Return the (X, Y) coordinate for the center point of the cell that contains the specified text.  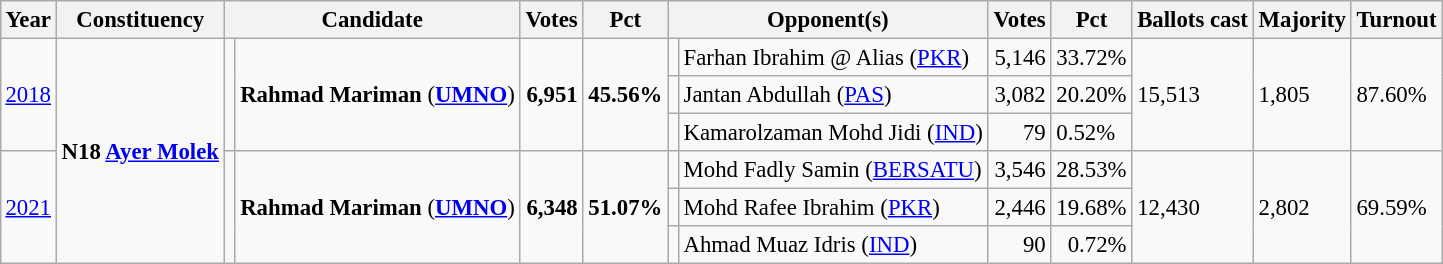
Ballots cast (1192, 20)
0.52% (1092, 133)
2021 (28, 208)
Farhan Ibrahim @ Alias (PKR) (833, 57)
Turnout (1396, 20)
28.53% (1092, 170)
Year (28, 20)
5,146 (1020, 57)
45.56% (626, 94)
Opponent(s) (828, 20)
3,546 (1020, 170)
6,348 (552, 208)
90 (1020, 245)
Majority (1302, 20)
87.60% (1396, 94)
2,802 (1302, 208)
Constituency (140, 20)
2018 (28, 94)
N18 Ayer Molek (140, 151)
Candidate (372, 20)
0.72% (1092, 245)
Mohd Rafee Ibrahim (PKR) (833, 208)
19.68% (1092, 208)
51.07% (626, 208)
1,805 (1302, 94)
12,430 (1192, 208)
20.20% (1092, 95)
Mohd Fadly Samin (BERSATU) (833, 170)
3,082 (1020, 95)
15,513 (1192, 94)
Kamarolzaman Mohd Jidi (IND) (833, 133)
Jantan Abdullah (PAS) (833, 95)
69.59% (1396, 208)
33.72% (1092, 57)
79 (1020, 133)
Ahmad Muaz Idris (IND) (833, 245)
6,951 (552, 94)
2,446 (1020, 208)
